Scan for the cell matching the given text and deliver its [x, y] coordinate at center. 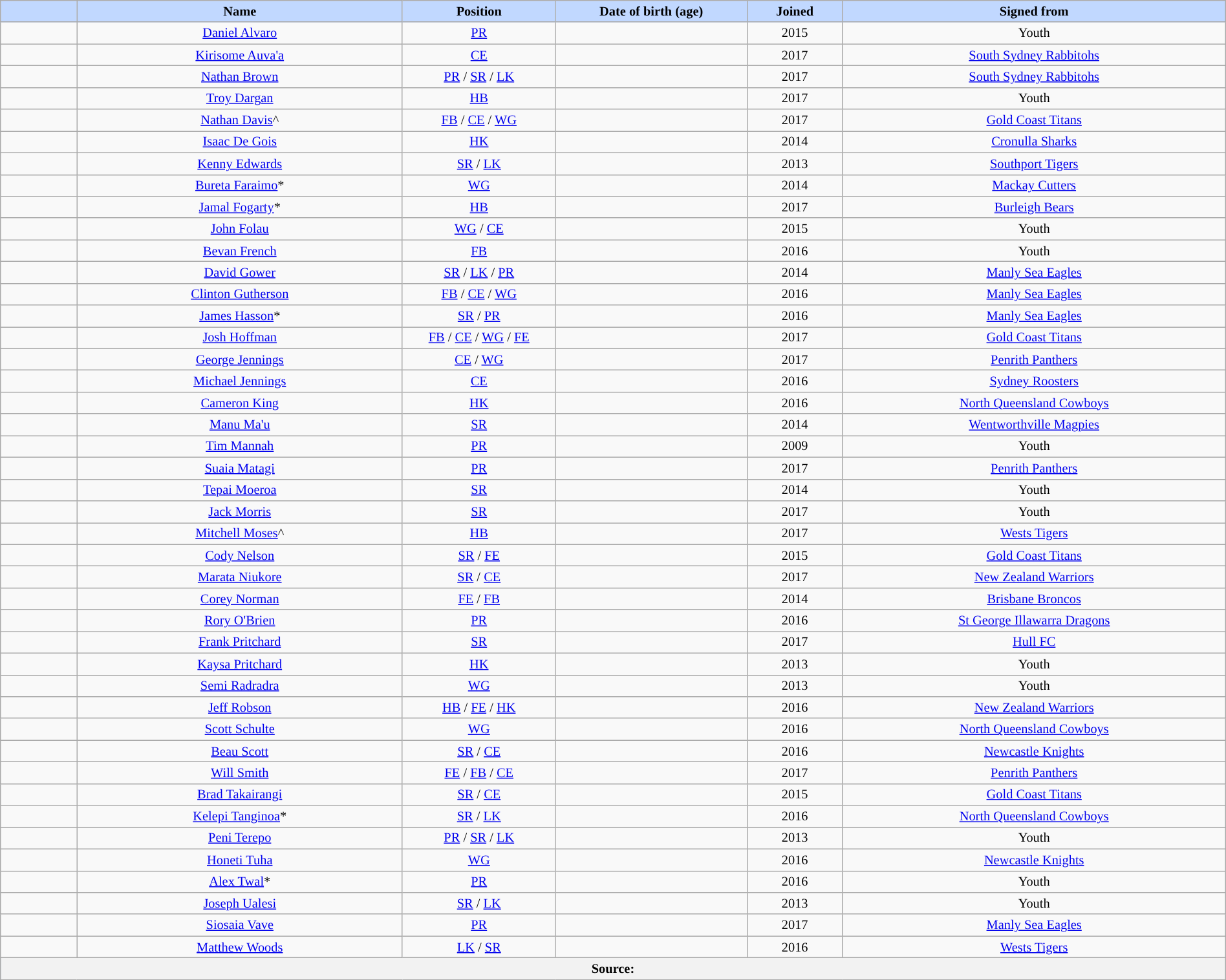
Position [479, 11]
Cameron King [239, 403]
Bureta Faraimo* [239, 186]
SR / PR [479, 316]
Source: [613, 968]
LK / SR [479, 947]
Matthew Woods [239, 947]
FB [479, 251]
Peni Terepo [239, 838]
Troy Dargan [239, 98]
Burleigh Bears [1034, 207]
Nathan Brown [239, 76]
Jamal Fogarty* [239, 207]
Kaysa Pritchard [239, 664]
Siosaia Vave [239, 925]
FE / FB [479, 599]
James Hasson* [239, 316]
John Folau [239, 229]
Will Smith [239, 772]
Honeti Tuha [239, 860]
Southport Tigers [1034, 164]
Beau Scott [239, 751]
Bevan French [239, 251]
Hull FC [1034, 642]
SR / FE [479, 555]
FE / FB / CE [479, 772]
Clinton Gutherson [239, 294]
Kenny Edwards [239, 164]
Kirisome Auva'a [239, 55]
Rory O'Brien [239, 621]
Manu Ma'u [239, 425]
Corey Norman [239, 599]
Daniel Alvaro [239, 33]
Josh Hoffman [239, 337]
Joined [795, 11]
Date of birth (age) [651, 11]
Scott Schulte [239, 729]
Sydney Roosters [1034, 381]
George Jennings [239, 359]
Cronulla Sharks [1034, 142]
Kelepi Tanginoa* [239, 816]
Wentworthville Magpies [1034, 425]
Nathan Davis^ [239, 120]
Mitchell Moses^ [239, 533]
Brad Takairangi [239, 794]
Jeff Robson [239, 707]
Brisbane Broncos [1034, 599]
Signed from [1034, 11]
Joseph Ualesi [239, 903]
Alex Twal* [239, 882]
SR / LK / PR [479, 272]
David Gower [239, 272]
2009 [795, 446]
Cody Nelson [239, 555]
St George Illawarra Dragons [1034, 621]
Mackay Cutters [1034, 186]
CE / WG [479, 359]
Tim Mannah [239, 446]
Marata Niukore [239, 577]
HB / FE / HK [479, 707]
Isaac De Gois [239, 142]
FB / CE / WG / FE [479, 337]
Suaia Matagi [239, 468]
WG / CE [479, 229]
Michael Jennings [239, 381]
Tepai Moeroa [239, 490]
Jack Morris [239, 511]
Frank Pritchard [239, 642]
Name [239, 11]
Semi Radradra [239, 686]
